Extract the [x, y] coordinate from the center of the cell holding the provided text.  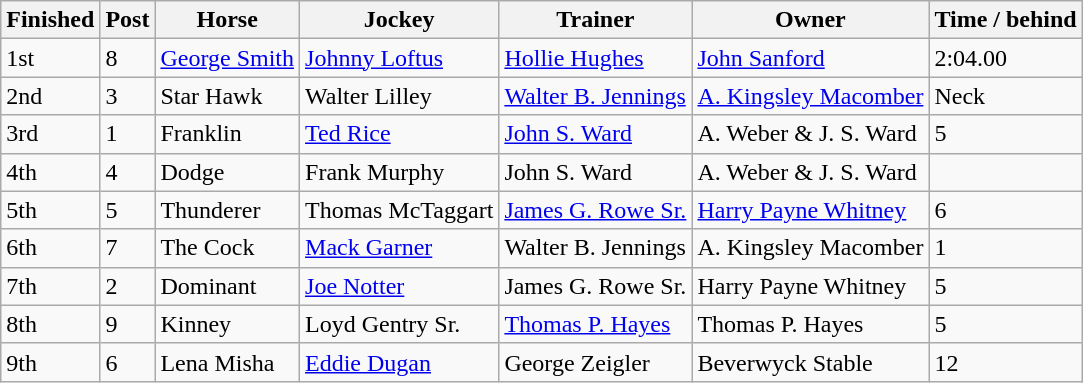
8 [128, 58]
Ted Rice [400, 134]
Owner [810, 20]
8th [50, 324]
Lena Misha [228, 362]
Post [128, 20]
The Cock [228, 248]
4th [50, 172]
Horse [228, 20]
Walter Lilley [400, 96]
2:04.00 [1006, 58]
Joe Notter [400, 286]
2nd [50, 96]
Dodge [228, 172]
2 [128, 286]
Thomas McTaggart [400, 210]
George Smith [228, 58]
3rd [50, 134]
Dominant [228, 286]
Time / behind [1006, 20]
12 [1006, 362]
3 [128, 96]
Johnny Loftus [400, 58]
Mack Garner [400, 248]
Neck [1006, 96]
7th [50, 286]
Hollie Hughes [596, 58]
Star Hawk [228, 96]
Franklin [228, 134]
9 [128, 324]
Loyd Gentry Sr. [400, 324]
7 [128, 248]
Eddie Dugan [400, 362]
Trainer [596, 20]
Jockey [400, 20]
Kinney [228, 324]
John Sanford [810, 58]
6th [50, 248]
Beverwyck Stable [810, 362]
Frank Murphy [400, 172]
4 [128, 172]
George Zeigler [596, 362]
5th [50, 210]
Thunderer [228, 210]
1st [50, 58]
Finished [50, 20]
9th [50, 362]
